Provide the [X, Y] coordinate of the cell's center where the given text is located.  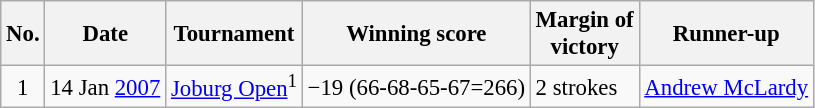
Winning score [416, 34]
2 strokes [584, 87]
14 Jan 2007 [106, 87]
Joburg Open1 [234, 87]
Andrew McLardy [726, 87]
Runner-up [726, 34]
1 [23, 87]
No. [23, 34]
−19 (66-68-65-67=266) [416, 87]
Date [106, 34]
Tournament [234, 34]
Margin ofvictory [584, 34]
